Provide the [X, Y] coordinate of the cell's center where the given text is located.  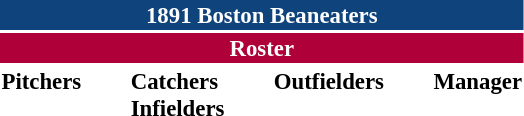
Roster [262, 48]
1891 Boston Beaneaters [262, 15]
